Scan for the cell matching the given text and deliver its (X, Y) coordinate at center. 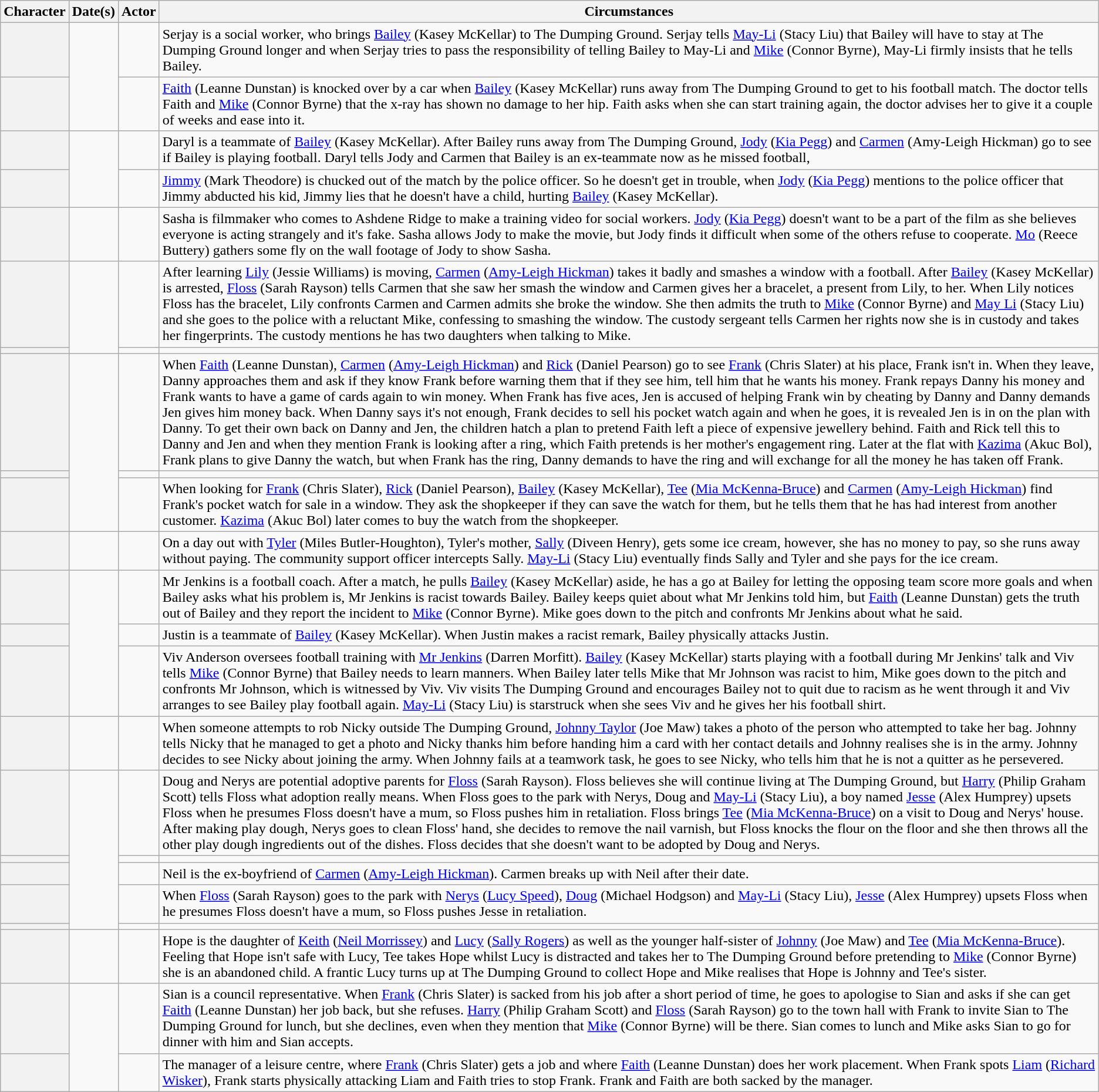
Neil is the ex-boyfriend of Carmen (Amy-Leigh Hickman). Carmen breaks up with Neil after their date. (629, 874)
Actor (139, 12)
Date(s) (93, 12)
Justin is a teammate of Bailey (Kasey McKellar). When Justin makes a racist remark, Bailey physically attacks Justin. (629, 635)
Character (35, 12)
Circumstances (629, 12)
